Scan for the cell matching the given text and deliver its [X, Y] coordinate at center. 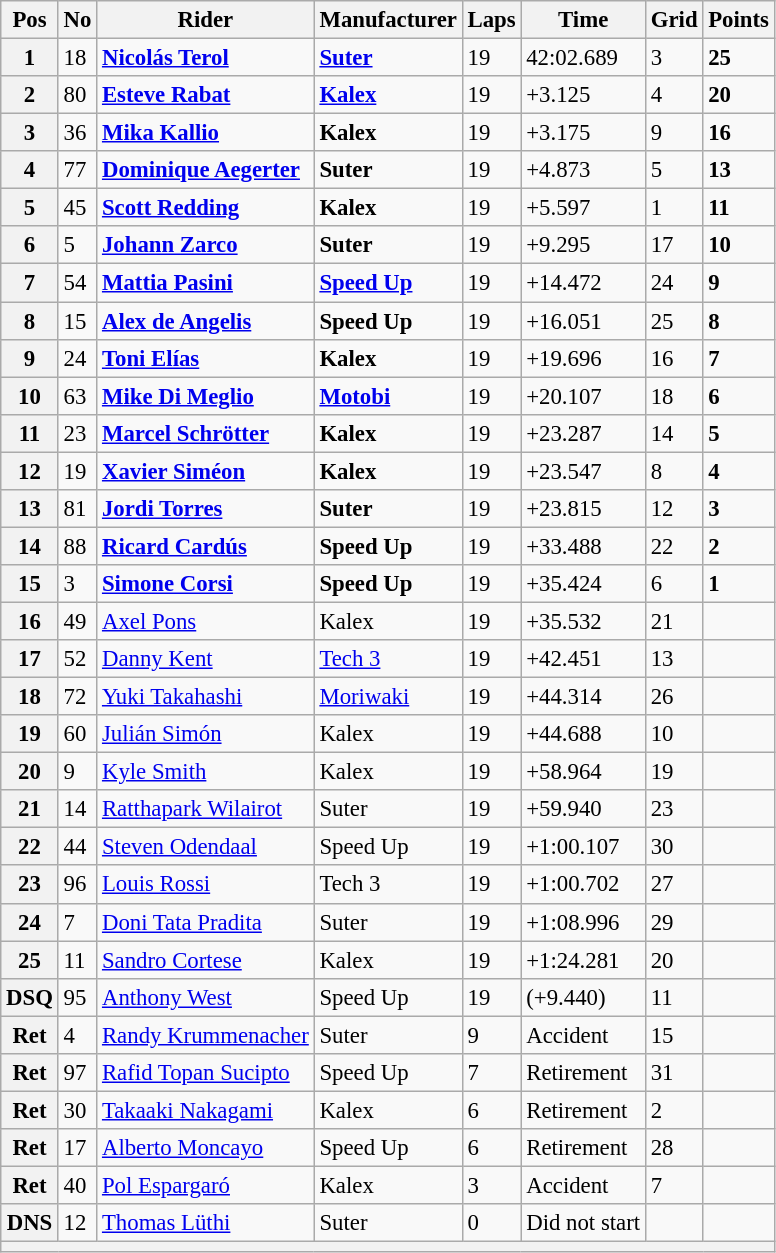
96 [77, 885]
Nicolás Terol [206, 58]
Ricard Cardús [206, 546]
97 [77, 1073]
+14.472 [583, 283]
Mike Di Meglio [206, 396]
Steven Odendaal [206, 847]
Laps [492, 20]
DSQ [30, 997]
Marcel Schrötter [206, 433]
Johann Zarco [206, 245]
+59.940 [583, 809]
+1:08.996 [583, 922]
+58.964 [583, 772]
Pol Espargaró [206, 1185]
Jordi Torres [206, 509]
+5.597 [583, 208]
29 [674, 922]
Rafid Topan Sucipto [206, 1073]
+3.125 [583, 95]
+19.696 [583, 358]
40 [77, 1185]
36 [77, 133]
54 [77, 283]
60 [77, 734]
Ratthapark Wilairot [206, 809]
+20.107 [583, 396]
Did not start [583, 1223]
27 [674, 885]
DNS [30, 1223]
+33.488 [583, 546]
Mika Kallio [206, 133]
+16.051 [583, 321]
Time [583, 20]
+1:00.107 [583, 847]
+35.424 [583, 584]
95 [77, 997]
Grid [674, 20]
72 [77, 697]
52 [77, 659]
80 [77, 95]
Esteve Rabat [206, 95]
+42.451 [583, 659]
Randy Krummenacher [206, 1035]
+1:24.281 [583, 960]
Xavier Siméon [206, 471]
Louis Rossi [206, 885]
28 [674, 1148]
+23.815 [583, 509]
Alberto Moncayo [206, 1148]
Manufacturer [388, 20]
Thomas Lüthi [206, 1223]
Doni Tata Pradita [206, 922]
Yuki Takahashi [206, 697]
Anthony West [206, 997]
44 [77, 847]
Pos [30, 20]
+9.295 [583, 245]
Toni Elías [206, 358]
Takaaki Nakagami [206, 1110]
Mattia Pasini [206, 283]
31 [674, 1073]
0 [492, 1223]
+23.547 [583, 471]
77 [77, 170]
Alex de Angelis [206, 321]
+44.688 [583, 734]
Dominique Aegerter [206, 170]
88 [77, 546]
+1:00.702 [583, 885]
Julián Simón [206, 734]
Motobi [388, 396]
45 [77, 208]
+44.314 [583, 697]
63 [77, 396]
No [77, 20]
Danny Kent [206, 659]
Kyle Smith [206, 772]
42:02.689 [583, 58]
Moriwaki [388, 697]
Simone Corsi [206, 584]
Scott Redding [206, 208]
81 [77, 509]
(+9.440) [583, 997]
Rider [206, 20]
+35.532 [583, 621]
+23.287 [583, 433]
Axel Pons [206, 621]
49 [77, 621]
Sandro Cortese [206, 960]
Points [738, 20]
26 [674, 697]
+3.175 [583, 133]
+4.873 [583, 170]
